Capture the cell that displays the provided text and extract its [X, Y] central coordinate. 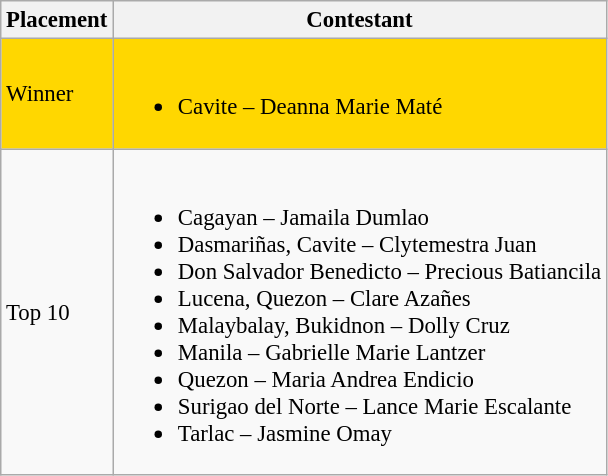
Contestant [360, 20]
Winner [57, 94]
Placement [57, 20]
Top 10 [57, 312]
Cavite – Deanna Marie Maté [360, 94]
